Pinpoint the cell where the given text exists, returning its (X, Y) midpoint coordinate. 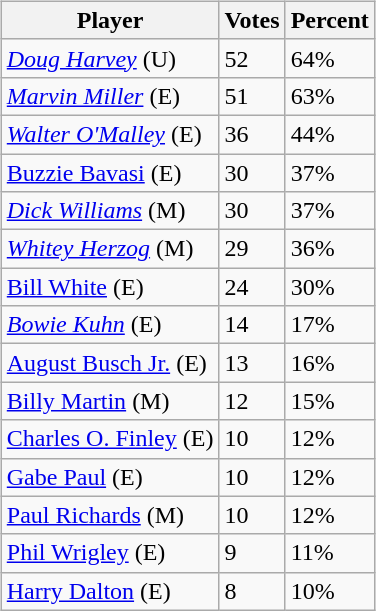
Billy Martin (M) (110, 401)
14 (252, 325)
44% (330, 134)
Votes (252, 20)
Paul Richards (M) (110, 515)
Doug Harvey (U) (110, 58)
Dick Williams (M) (110, 211)
63% (330, 96)
24 (252, 287)
51 (252, 96)
30% (330, 287)
Phil Wrigley (E) (110, 553)
Harry Dalton (E) (110, 591)
Whitey Herzog (M) (110, 249)
Charles O. Finley (E) (110, 439)
Marvin Miller (E) (110, 96)
Gabe Paul (E) (110, 477)
Buzzie Bavasi (E) (110, 173)
36 (252, 134)
Player (110, 20)
15% (330, 401)
17% (330, 325)
10% (330, 591)
8 (252, 591)
12 (252, 401)
11% (330, 553)
13 (252, 363)
29 (252, 249)
52 (252, 58)
Bill White (E) (110, 287)
Bowie Kuhn (E) (110, 325)
August Busch Jr. (E) (110, 363)
36% (330, 249)
Walter O'Malley (E) (110, 134)
64% (330, 58)
9 (252, 553)
16% (330, 363)
Percent (330, 20)
